Search for the cell housing the specified text and yield its (x, y) center coordinate. 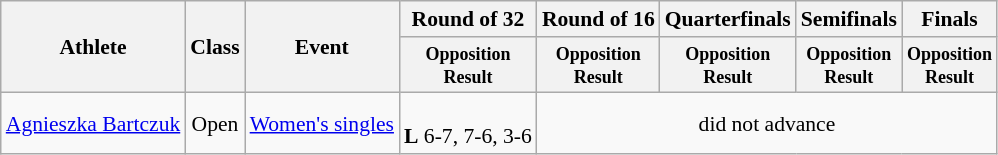
Athlete (94, 47)
Quarterfinals (728, 19)
Open (214, 124)
Round of 32 (468, 19)
Women's singles (322, 124)
Finals (950, 19)
Class (214, 47)
Round of 16 (598, 19)
L 6-7, 7-6, 3-6 (468, 124)
Event (322, 47)
did not advance (767, 124)
Semifinals (849, 19)
Agnieszka Bartczuk (94, 124)
